For the text-containing cell, return its midpoint in (x, y) coordinate format. 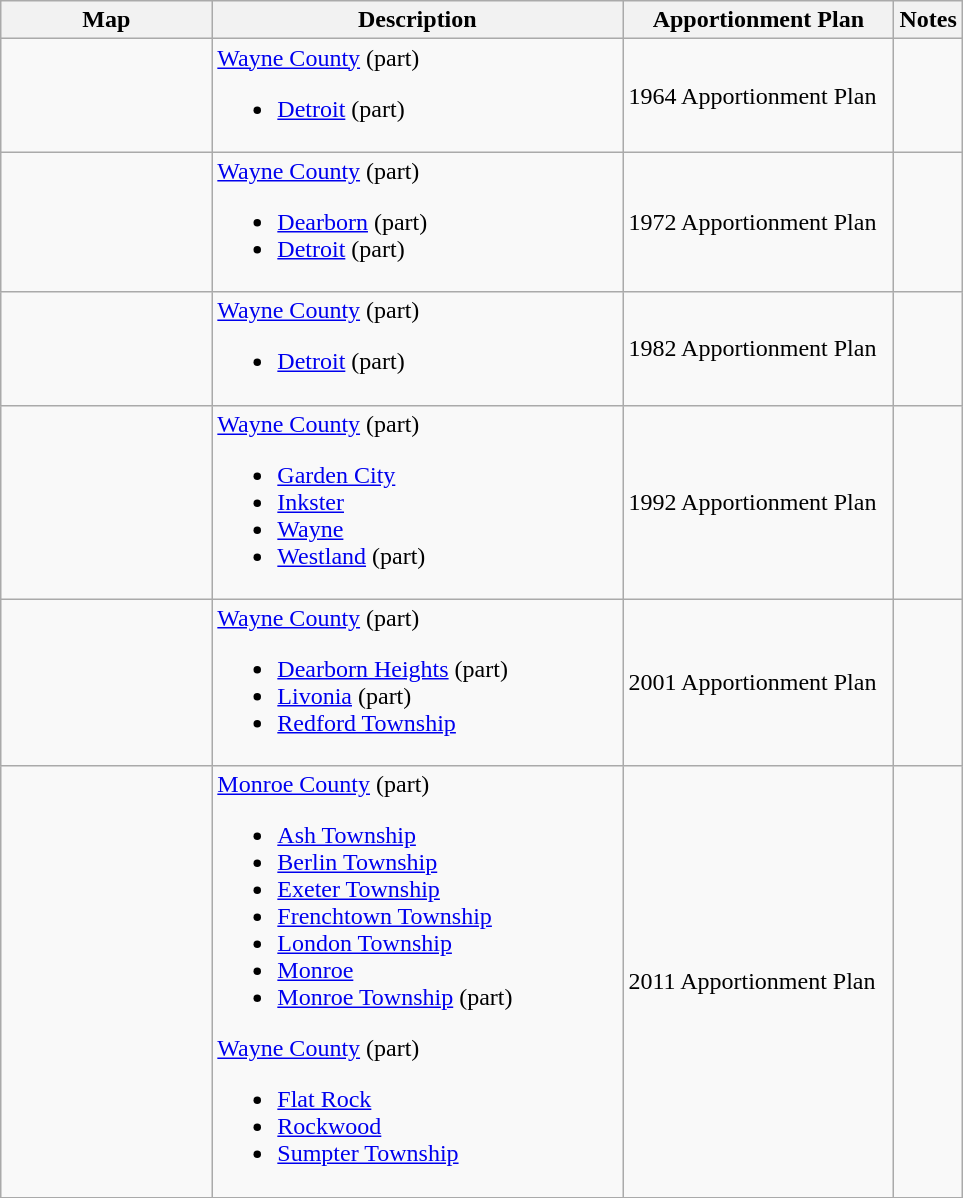
Notes (928, 20)
Wayne County (part)Dearborn (part)Detroit (part) (418, 222)
Wayne County (part)Dearborn Heights (part)Livonia (part)Redford Township (418, 682)
Map (106, 20)
Wayne County (part)Garden CityInksterWayneWestland (part) (418, 502)
1972 Apportionment Plan (758, 222)
1992 Apportionment Plan (758, 502)
Apportionment Plan (758, 20)
2001 Apportionment Plan (758, 682)
2011 Apportionment Plan (758, 982)
1982 Apportionment Plan (758, 348)
Description (418, 20)
1964 Apportionment Plan (758, 96)
